Determine the [x, y] coordinate at the center of the cell enclosing the given text.  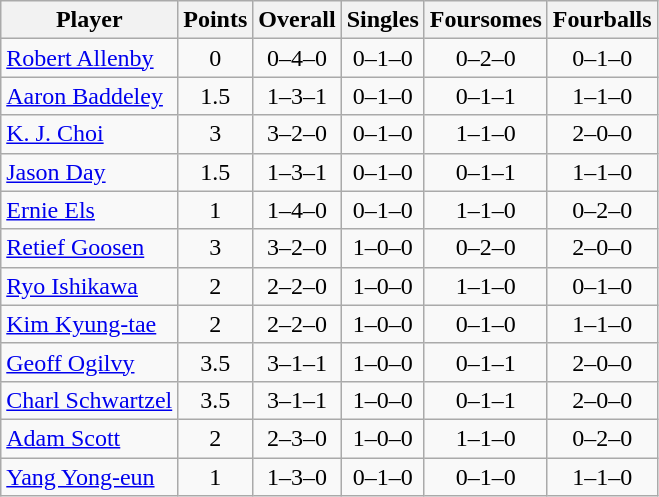
Retief Goosen [90, 248]
Player [90, 20]
Aaron Baddeley [90, 96]
Overall [297, 20]
Singles [382, 20]
Robert Allenby [90, 58]
Geoff Ogilvy [90, 362]
Foursomes [486, 20]
Charl Schwartzel [90, 400]
Kim Kyung-tae [90, 324]
2–3–0 [297, 438]
Yang Yong-eun [90, 477]
Ryo Ishikawa [90, 286]
Jason Day [90, 172]
K. J. Choi [90, 134]
1–3–0 [297, 477]
Fourballs [602, 20]
0 [216, 58]
Ernie Els [90, 210]
Points [216, 20]
1–4–0 [297, 210]
Adam Scott [90, 438]
0–4–0 [297, 58]
